Detect which cell encompasses the target text, then output its (X, Y) center coordinate. 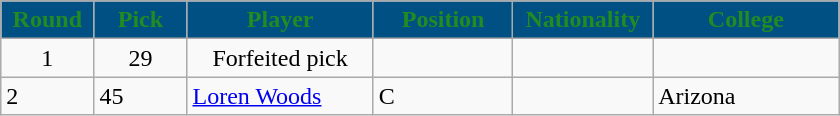
Round (48, 20)
C (443, 96)
College (746, 20)
Pick (140, 20)
Nationality (583, 20)
Position (443, 20)
Loren Woods (280, 96)
1 (48, 58)
45 (140, 96)
Forfeited pick (280, 58)
Player (280, 20)
29 (140, 58)
2 (48, 96)
Arizona (746, 96)
